Determine the [x, y] coordinate at the center of the cell enclosing the given text.  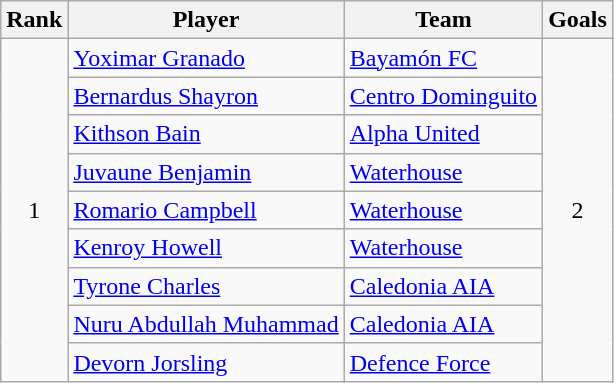
Juvaune Benjamin [206, 172]
Player [206, 20]
Kenroy Howell [206, 248]
Alpha United [443, 134]
Bernardus Shayron [206, 96]
Centro Dominguito [443, 96]
Yoximar Granado [206, 58]
Defence Force [443, 362]
1 [34, 210]
Rank [34, 20]
Bayamón FC [443, 58]
Team [443, 20]
Devorn Jorsling [206, 362]
Tyrone Charles [206, 286]
2 [578, 210]
Nuru Abdullah Muhammad [206, 324]
Kithson Bain [206, 134]
Goals [578, 20]
Romario Campbell [206, 210]
